Return the [X, Y] coordinate for the center point of the cell that contains the specified text.  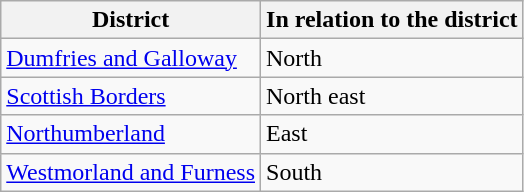
North east [392, 96]
Scottish Borders [131, 96]
East [392, 134]
Dumfries and Galloway [131, 58]
North [392, 58]
South [392, 172]
Westmorland and Furness [131, 172]
In relation to the district [392, 20]
Northumberland [131, 134]
District [131, 20]
